Identify which cell holds the provided text, then report its (X, Y) central coordinate. 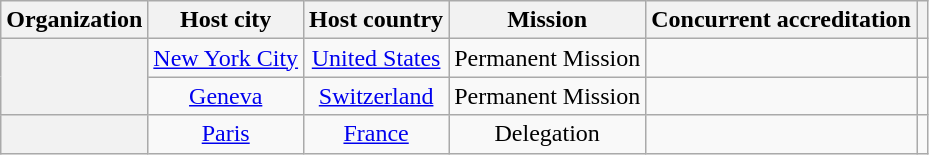
Concurrent accreditation (782, 20)
New York City (226, 58)
Delegation (548, 134)
United States (376, 58)
Paris (226, 134)
Host country (376, 20)
Switzerland (376, 96)
Organization (74, 20)
Host city (226, 20)
Mission (548, 20)
Geneva (226, 96)
France (376, 134)
